Identify which cell holds the provided text, then report its (X, Y) central coordinate. 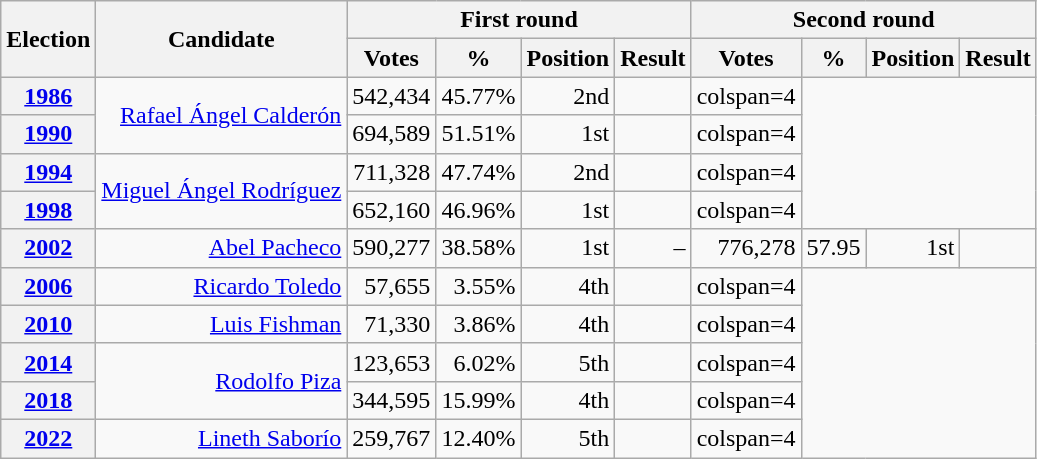
2002 (48, 248)
15.99% (478, 400)
Candidate (222, 39)
2022 (48, 438)
Election (48, 39)
1986 (48, 96)
45.77% (478, 96)
3.86% (478, 324)
Ricardo Toledo (222, 286)
38.58% (478, 248)
590,277 (392, 248)
3.55% (478, 286)
– (653, 248)
Rodolfo Piza (222, 381)
694,589 (392, 134)
First round (519, 20)
46.96% (478, 210)
6.02% (478, 362)
2014 (48, 362)
1998 (48, 210)
Luis Fishman (222, 324)
259,767 (392, 438)
542,434 (392, 96)
Rafael Ángel Calderón (222, 115)
1990 (48, 134)
Second round (864, 20)
776,278 (746, 248)
47.74% (478, 172)
57,655 (392, 286)
Abel Pacheco (222, 248)
2010 (48, 324)
12.40% (478, 438)
123,653 (392, 362)
2006 (48, 286)
652,160 (392, 210)
344,595 (392, 400)
51.51% (478, 134)
Miguel Ángel Rodríguez (222, 191)
1994 (48, 172)
71,330 (392, 324)
711,328 (392, 172)
57.95 (834, 248)
2018 (48, 400)
Lineth Saborío (222, 438)
